Locate the cell with the specified text and output its (X, Y) center coordinate. 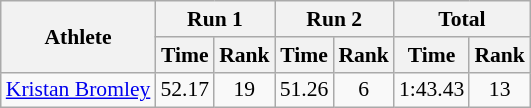
Run 2 (334, 19)
13 (500, 90)
Run 1 (214, 19)
1:43.43 (432, 90)
Kristan Bromley (78, 90)
51.26 (304, 90)
Athlete (78, 36)
Total (462, 19)
52.17 (184, 90)
19 (244, 90)
6 (364, 90)
